Provide the (X, Y) coordinate of the cell's center where the given text is located.  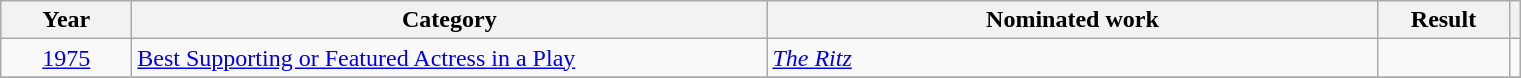
Result (1444, 20)
1975 (66, 58)
Nominated work (1072, 20)
Year (66, 20)
Best Supporting or Featured Actress in a Play (450, 58)
Category (450, 20)
The Ritz (1072, 58)
